Search for the cell housing the specified text and yield its (X, Y) center coordinate. 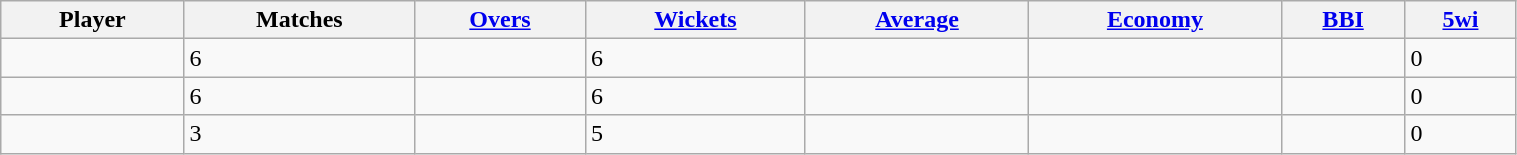
Average (916, 20)
Player (92, 20)
5 (695, 134)
BBI (1343, 20)
Economy (1156, 20)
5wi (1460, 20)
Matches (300, 20)
Wickets (695, 20)
3 (300, 134)
Overs (500, 20)
